For the text-containing cell, return its midpoint in (X, Y) coordinate format. 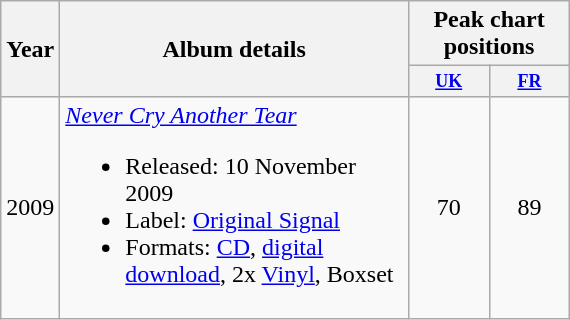
UK (448, 82)
Album details (234, 49)
FR (530, 82)
2009 (30, 208)
Year (30, 49)
89 (530, 208)
Never Cry Another TearReleased: 10 November 2009Label: Original SignalFormats: CD, digital download, 2x Vinyl, Boxset (234, 208)
Peak chart positions (488, 34)
70 (448, 208)
